Identify which cell holds the provided text, then report its (x, y) central coordinate. 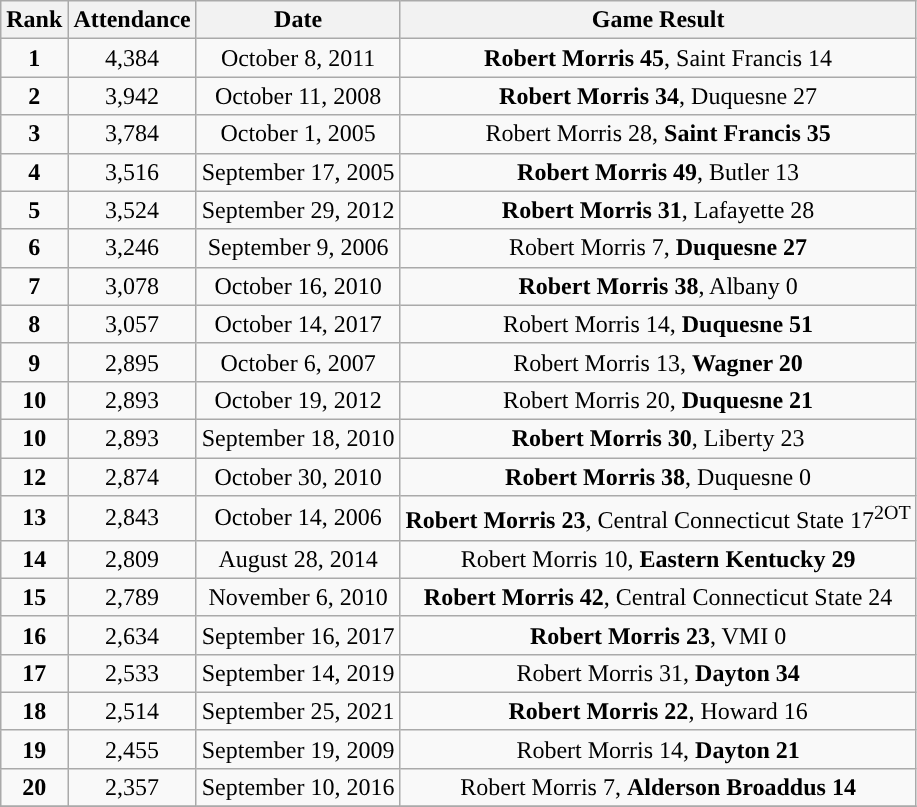
Robert Morris 45, Saint Francis 14 (658, 58)
2,789 (132, 597)
3,078 (132, 286)
2,533 (132, 673)
October 14, 2006 (298, 518)
19 (34, 749)
Robert Morris 22, Howard 16 (658, 711)
Robert Morris 14, Duquesne 51 (658, 324)
2,455 (132, 749)
October 8, 2011 (298, 58)
17 (34, 673)
October 30, 2010 (298, 477)
September 14, 2019 (298, 673)
18 (34, 711)
3,942 (132, 96)
Game Result (658, 20)
4,384 (132, 58)
Robert Morris 38, Albany 0 (658, 286)
Robert Morris 23, VMI 0 (658, 635)
October 11, 2008 (298, 96)
2,874 (132, 477)
12 (34, 477)
October 1, 2005 (298, 134)
September 18, 2010 (298, 438)
September 25, 2021 (298, 711)
Robert Morris 34, Duquesne 27 (658, 96)
4 (34, 172)
1 (34, 58)
Robert Morris 23, Central Connecticut State 172OT (658, 518)
Robert Morris 42, Central Connecticut State 24 (658, 597)
Robert Morris 31, Lafayette 28 (658, 210)
September 19, 2009 (298, 749)
Robert Morris 14, Dayton 21 (658, 749)
7 (34, 286)
November 6, 2010 (298, 597)
October 6, 2007 (298, 362)
2,809 (132, 559)
2,634 (132, 635)
3,524 (132, 210)
Robert Morris 7, Duquesne 27 (658, 248)
16 (34, 635)
2,843 (132, 518)
Robert Morris 28, Saint Francis 35 (658, 134)
2 (34, 96)
Robert Morris 10, Eastern Kentucky 29 (658, 559)
Robert Morris 38, Duquesne 0 (658, 477)
Robert Morris 31, Dayton 34 (658, 673)
14 (34, 559)
Rank (34, 20)
September 9, 2006 (298, 248)
2,514 (132, 711)
20 (34, 787)
Robert Morris 49, Butler 13 (658, 172)
3,516 (132, 172)
6 (34, 248)
3,057 (132, 324)
October 16, 2010 (298, 286)
2,357 (132, 787)
October 14, 2017 (298, 324)
3,784 (132, 134)
15 (34, 597)
2,895 (132, 362)
9 (34, 362)
Robert Morris 7, Alderson Broaddus 14 (658, 787)
5 (34, 210)
3 (34, 134)
Attendance (132, 20)
September 17, 2005 (298, 172)
8 (34, 324)
Robert Morris 20, Duquesne 21 (658, 400)
Robert Morris 30, Liberty 23 (658, 438)
September 10, 2016 (298, 787)
13 (34, 518)
Date (298, 20)
August 28, 2014 (298, 559)
September 16, 2017 (298, 635)
September 29, 2012 (298, 210)
Robert Morris 13, Wagner 20 (658, 362)
October 19, 2012 (298, 400)
3,246 (132, 248)
